Determine the [x, y] coordinate at the center of the cell enclosing the given text.  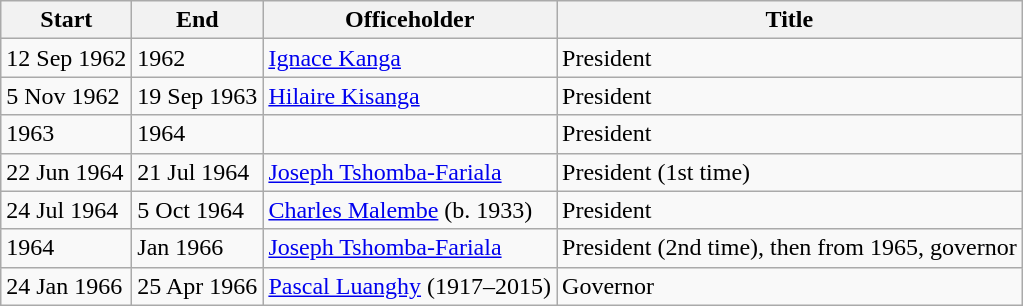
Start [66, 20]
1962 [198, 58]
Ignace Kanga [410, 58]
Pascal Luanghy (1917–2015) [410, 286]
President (1st time) [790, 172]
19 Sep 1963 [198, 96]
25 Apr 1966 [198, 286]
24 Jan 1966 [66, 286]
Officeholder [410, 20]
Hilaire Kisanga [410, 96]
12 Sep 1962 [66, 58]
22 Jun 1964 [66, 172]
5 Nov 1962 [66, 96]
Governor [790, 286]
Title [790, 20]
21 Jul 1964 [198, 172]
President (2nd time), then from 1965, governor [790, 248]
1963 [66, 134]
5 Oct 1964 [198, 210]
24 Jul 1964 [66, 210]
End [198, 20]
Charles Malembe (b. 1933) [410, 210]
Jan 1966 [198, 248]
